Search for the cell housing the specified text and yield its [X, Y] center coordinate. 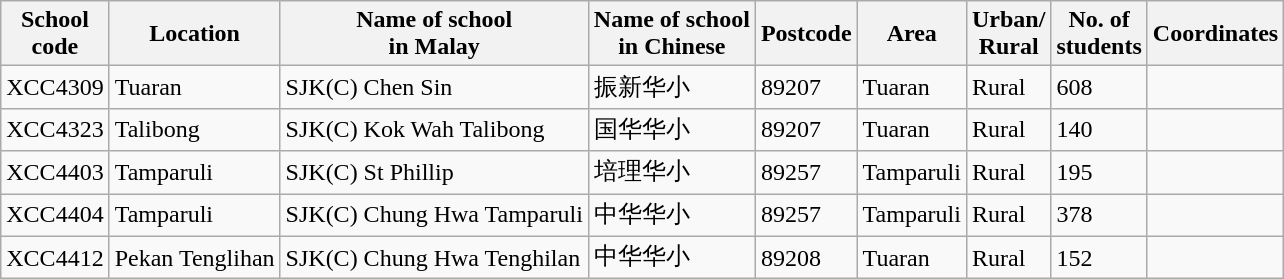
国华华小 [672, 130]
140 [1099, 130]
Location [194, 34]
Name of schoolin Malay [434, 34]
SJK(C) St Phillip [434, 172]
378 [1099, 216]
XCC4403 [55, 172]
No. ofstudents [1099, 34]
195 [1099, 172]
Postcode [806, 34]
培理华小 [672, 172]
Schoolcode [55, 34]
XCC4323 [55, 130]
152 [1099, 258]
89208 [806, 258]
SJK(C) Chung Hwa Tamparuli [434, 216]
XCC4412 [55, 258]
Talibong [194, 130]
XCC4309 [55, 88]
Urban/Rural [1008, 34]
SJK(C) Kok Wah Talibong [434, 130]
SJK(C) Chung Hwa Tenghilan [434, 258]
Name of schoolin Chinese [672, 34]
Pekan Tenglihan [194, 258]
Coordinates [1215, 34]
Area [912, 34]
XCC4404 [55, 216]
SJK(C) Chen Sin [434, 88]
608 [1099, 88]
振新华小 [672, 88]
